Find where the given text appears and provide that cell's center as (X, Y) coordinate. 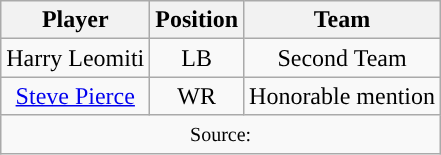
LB (197, 58)
Honorable mention (342, 96)
Team (342, 20)
Second Team (342, 58)
Position (197, 20)
WR (197, 96)
Steve Pierce (76, 96)
Harry Leomiti (76, 58)
Source: (221, 134)
Player (76, 20)
